Return (X, Y) of the center of cell containing provided text 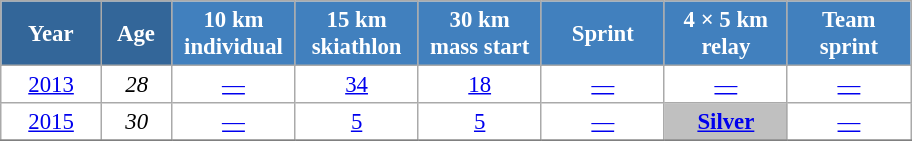
Silver (726, 122)
2015 (52, 122)
10 km individual (234, 34)
15 km skiathlon (356, 34)
28 (136, 85)
18 (480, 85)
2013 (52, 85)
Year (52, 34)
4 × 5 km relay (726, 34)
Age (136, 34)
34 (356, 85)
Sprint (602, 34)
30 km mass start (480, 34)
Team sprint (848, 34)
30 (136, 122)
